Find where the given text appears and provide that cell's center as [x, y] coordinate. 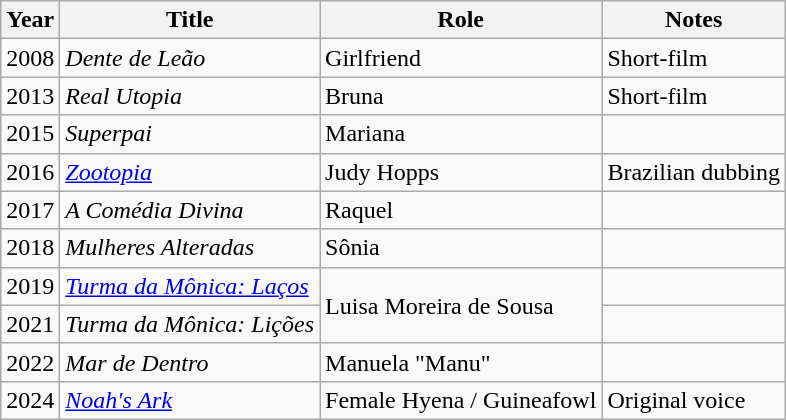
2013 [30, 96]
2022 [30, 362]
Girlfriend [461, 58]
2018 [30, 248]
Manuela "Manu" [461, 362]
Dente de Leão [190, 58]
Turma da Mônica: Laços [190, 286]
2008 [30, 58]
2017 [30, 210]
Original voice [694, 400]
Role [461, 20]
2015 [30, 134]
Female Hyena / Guineafowl [461, 400]
Luisa Moreira de Sousa [461, 305]
Real Utopia [190, 96]
A Comédia Divina [190, 210]
2016 [30, 172]
Brazilian dubbing [694, 172]
Judy Hopps [461, 172]
Noah's Ark [190, 400]
Superpai [190, 134]
Mar de Dentro [190, 362]
Zootopia [190, 172]
Year [30, 20]
Title [190, 20]
2019 [30, 286]
2024 [30, 400]
Mulheres Alteradas [190, 248]
Turma da Mônica: Lições [190, 324]
Sônia [461, 248]
Raquel [461, 210]
2021 [30, 324]
Bruna [461, 96]
Notes [694, 20]
Mariana [461, 134]
